Pinpoint the cell where the given text exists, returning its (X, Y) midpoint coordinate. 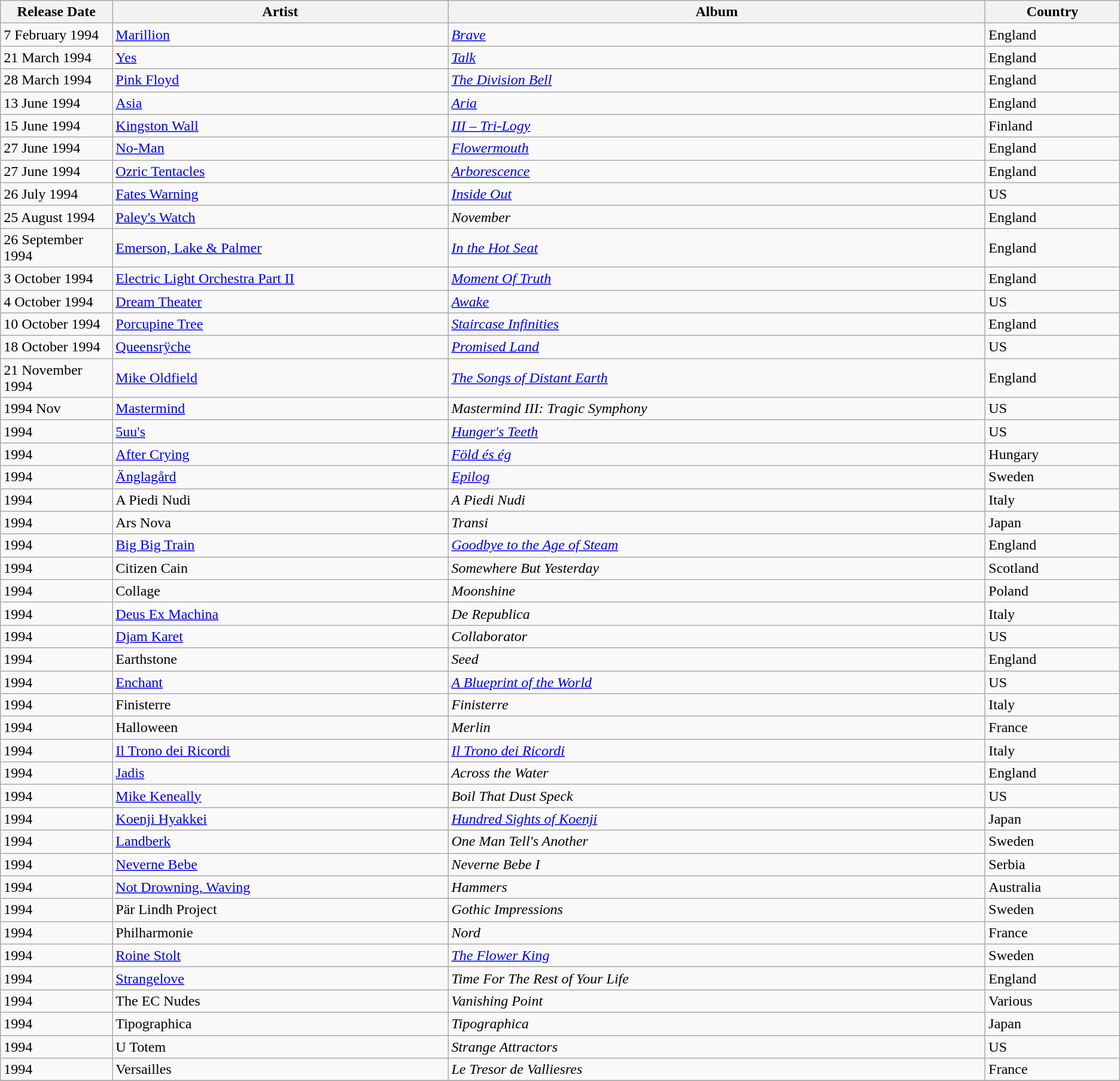
Kingston Wall (280, 126)
One Man Tell's Another (717, 842)
The Division Bell (717, 80)
Pär Lindh Project (280, 910)
Vanishing Point (717, 1001)
26 July 1994 (56, 194)
10 October 1994 (56, 324)
Hungary (1052, 454)
1994 Nov (56, 409)
7 February 1994 (56, 35)
De Republica (717, 614)
Release Date (56, 12)
Nord (717, 933)
Neverne Bebe I (717, 864)
Somewhere But Yesterday (717, 568)
Versailles (280, 1070)
A Blueprint of the World (717, 682)
Epilog (717, 477)
Mastermind III: Tragic Symphony (717, 409)
Philharmonie (280, 933)
Boil That Dust Speck (717, 796)
25 August 1994 (56, 217)
Landberk (280, 842)
Le Tresor de Valliesres (717, 1070)
Finland (1052, 126)
Promised Land (717, 347)
Mike Oldfield (280, 378)
Föld és ég (717, 454)
Album (717, 12)
No-Man (280, 148)
Big Big Train (280, 545)
Scotland (1052, 568)
Dream Theater (280, 301)
Halloween (280, 728)
Time For The Rest of Your Life (717, 978)
Talk (717, 57)
The EC Nudes (280, 1001)
13 June 1994 (56, 103)
5uu's (280, 432)
Moment Of Truth (717, 278)
Neverne Bebe (280, 864)
Various (1052, 1001)
Collage (280, 591)
The Flower King (717, 955)
Yes (280, 57)
Australia (1052, 887)
Jadis (280, 773)
Moonshine (717, 591)
After Crying (280, 454)
4 October 1994 (56, 301)
15 June 1994 (56, 126)
Emerson, Lake & Palmer (280, 248)
Collaborator (717, 636)
Koenji Hyakkei (280, 819)
Seed (717, 659)
Brave (717, 35)
Roine Stolt (280, 955)
21 March 1994 (56, 57)
28 March 1994 (56, 80)
Not Drowning, Waving (280, 887)
Ars Nova (280, 523)
Awake (717, 301)
Flowermouth (717, 148)
Serbia (1052, 864)
Staircase Infinities (717, 324)
Marillion (280, 35)
Citizen Cain (280, 568)
3 October 1994 (56, 278)
Hundred Sights of Koenji (717, 819)
Porcupine Tree (280, 324)
Änglagård (280, 477)
Mike Keneally (280, 796)
Asia (280, 103)
Pink Floyd (280, 80)
Deus Ex Machina (280, 614)
In the Hot Seat (717, 248)
Earthstone (280, 659)
Gothic Impressions (717, 910)
Paley's Watch (280, 217)
Enchant (280, 682)
Queensrÿche (280, 347)
Hunger's Teeth (717, 432)
Merlin (717, 728)
Inside Out (717, 194)
Djam Karet (280, 636)
Country (1052, 12)
III – Tri-Logy (717, 126)
Transi (717, 523)
Poland (1052, 591)
Strangelove (280, 978)
Electric Light Orchestra Part II (280, 278)
Ozric Tentacles (280, 171)
Hammers (717, 887)
The Songs of Distant Earth (717, 378)
Fates Warning (280, 194)
Goodbye to the Age of Steam (717, 545)
Arborescence (717, 171)
U Totem (280, 1047)
26 September 1994 (56, 248)
Artist (280, 12)
Mastermind (280, 409)
November (717, 217)
Aria (717, 103)
18 October 1994 (56, 347)
Across the Water (717, 773)
21 November 1994 (56, 378)
Strange Attractors (717, 1047)
